Extract the [X, Y] coordinate from the center of the cell holding the provided text.  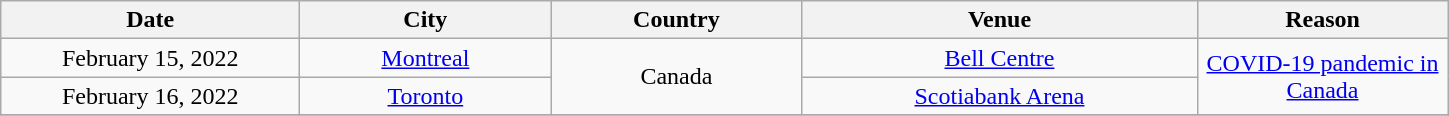
February 16, 2022 [150, 96]
Montreal [426, 58]
Reason [1322, 20]
Country [676, 20]
City [426, 20]
Bell Centre [1000, 58]
Toronto [426, 96]
February 15, 2022 [150, 58]
Canada [676, 77]
Date [150, 20]
Scotiabank Arena [1000, 96]
Venue [1000, 20]
COVID-19 pandemic in Canada [1322, 77]
